Return the [x, y] coordinate for the center point of the cell that contains the specified text.  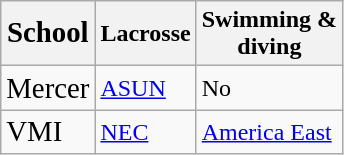
Swimming &diving [269, 34]
Lacrosse [146, 34]
No [269, 88]
Mercer [48, 88]
NEC [146, 132]
America East [269, 132]
ASUN [146, 88]
School [48, 34]
VMI [48, 132]
